Provide the (x, y) coordinate of the cell's center where the given text is located.  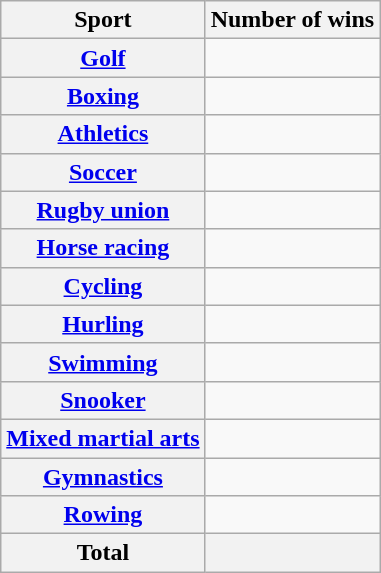
Rugby union (103, 210)
Sport (103, 20)
Mixed martial arts (103, 438)
Athletics (103, 134)
Total (103, 553)
Rowing (103, 515)
Snooker (103, 400)
Hurling (103, 324)
Boxing (103, 96)
Horse racing (103, 248)
Golf (103, 58)
Swimming (103, 362)
Gymnastics (103, 477)
Number of wins (292, 20)
Soccer (103, 172)
Cycling (103, 286)
